Return the (X, Y) coordinate for the center point of the cell that contains the specified text.  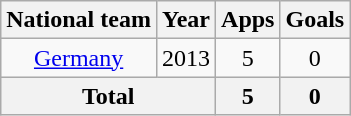
Total (108, 96)
National team (79, 20)
Apps (248, 20)
2013 (186, 58)
Goals (315, 20)
Germany (79, 58)
Year (186, 20)
